Extract the [x, y] coordinate from the center of the cell holding the provided text.  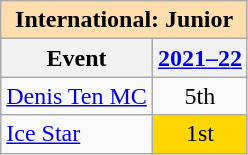
Ice Star [77, 134]
International: Junior [124, 20]
Denis Ten MC [77, 96]
5th [200, 96]
Event [77, 58]
1st [200, 134]
2021–22 [200, 58]
